Output the [x, y] coordinate of the center of the cell containing the given text.  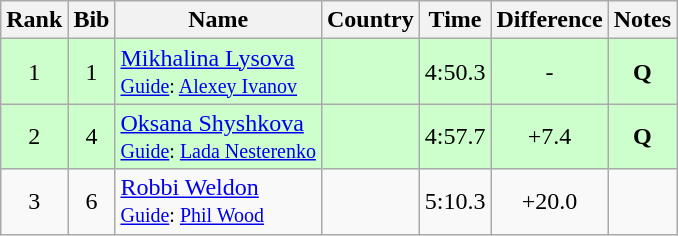
+7.4 [550, 136]
6 [92, 202]
3 [34, 202]
4:57.7 [455, 136]
Time [455, 20]
Rank [34, 20]
4:50.3 [455, 72]
5:10.3 [455, 202]
Mikhalina LysovaGuide: Alexey Ivanov [218, 72]
- [550, 72]
Oksana ShyshkovaGuide: Lada Nesterenko [218, 136]
+20.0 [550, 202]
Country [370, 20]
Difference [550, 20]
2 [34, 136]
4 [92, 136]
Notes [642, 20]
Robbi WeldonGuide: Phil Wood [218, 202]
Name [218, 20]
Bib [92, 20]
